Output the [X, Y] coordinate of the center of the cell containing the given text.  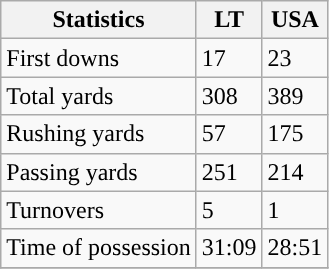
389 [295, 96]
214 [295, 172]
31:09 [229, 248]
1 [295, 210]
LT [229, 20]
5 [229, 210]
First downs [99, 58]
175 [295, 134]
251 [229, 172]
Total yards [99, 96]
Rushing yards [99, 134]
308 [229, 96]
17 [229, 58]
23 [295, 58]
28:51 [295, 248]
Turnovers [99, 210]
57 [229, 134]
Time of possession [99, 248]
Passing yards [99, 172]
USA [295, 20]
Statistics [99, 20]
